Pinpoint the cell where the given text exists, returning its [X, Y] midpoint coordinate. 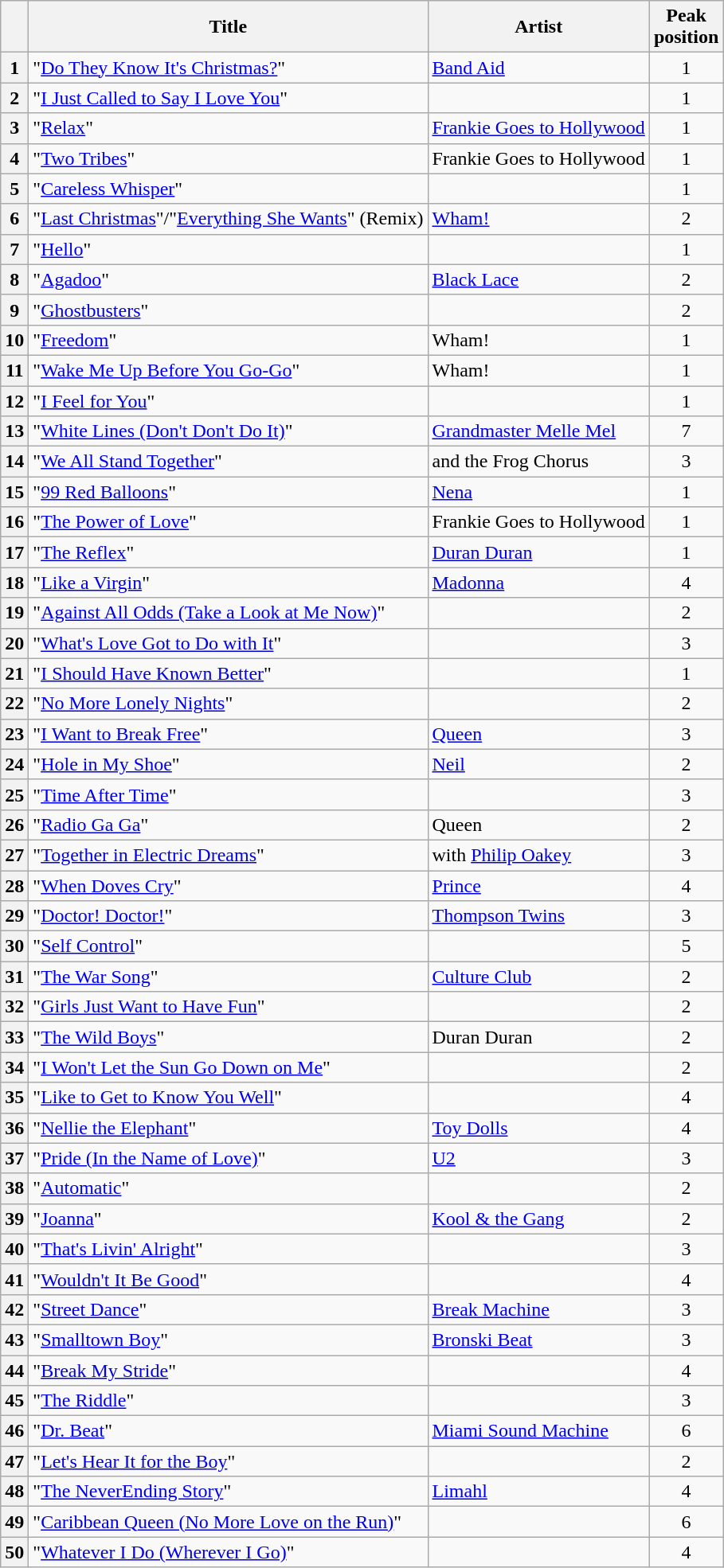
"Smalltown Boy" [228, 1340]
Culture Club [538, 977]
"No More Lonely Nights" [228, 704]
"Radio Ga Ga" [228, 825]
and the Frog Chorus [538, 462]
"When Doves Cry" [228, 886]
44 [14, 1370]
Thompson Twins [538, 916]
41 [14, 1279]
Band Aid [538, 68]
20 [14, 643]
"The Reflex" [228, 552]
47 [14, 1461]
"I Just Called to Say I Love You" [228, 98]
49 [14, 1522]
11 [14, 370]
"Doctor! Doctor!" [228, 916]
"The Riddle" [228, 1401]
"Two Tribes" [228, 158]
"The Wild Boys" [228, 1037]
"Relax" [228, 128]
"Let's Hear It for the Boy" [228, 1461]
"Dr. Beat" [228, 1431]
"The Power of Love" [228, 522]
Peakposition [686, 27]
"99 Red Balloons" [228, 492]
"Street Dance" [228, 1309]
39 [14, 1219]
9 [14, 310]
28 [14, 886]
30 [14, 946]
15 [14, 492]
50 [14, 1552]
"That's Livin' Alright" [228, 1249]
48 [14, 1492]
"Pride (In the Name of Love)" [228, 1158]
8 [14, 279]
"Hello" [228, 249]
"Like to Get to Know You Well" [228, 1098]
21 [14, 673]
"Like a Virgin" [228, 583]
"Break My Stride" [228, 1370]
"We All Stand Together" [228, 462]
26 [14, 825]
18 [14, 583]
"Together in Electric Dreams" [228, 855]
"Nellie the Elephant" [228, 1128]
Nena [538, 492]
38 [14, 1188]
29 [14, 916]
Miami Sound Machine [538, 1431]
22 [14, 704]
19 [14, 613]
36 [14, 1128]
"Caribbean Queen (No More Love on the Run)" [228, 1522]
31 [14, 977]
Grandmaster Melle Mel [538, 431]
"Whatever I Do (Wherever I Go)" [228, 1552]
Kool & the Gang [538, 1219]
24 [14, 764]
"Last Christmas"/"Everything She Wants" (Remix) [228, 219]
Bronski Beat [538, 1340]
"Against All Odds (Take a Look at Me Now)" [228, 613]
"Time After Time" [228, 794]
14 [14, 462]
42 [14, 1309]
Break Machine [538, 1309]
17 [14, 552]
46 [14, 1431]
23 [14, 734]
Black Lace [538, 279]
Artist [538, 27]
"Careless Whisper" [228, 189]
43 [14, 1340]
40 [14, 1249]
37 [14, 1158]
45 [14, 1401]
"Ghostbusters" [228, 310]
"Hole in My Shoe" [228, 764]
Madonna [538, 583]
U2 [538, 1158]
13 [14, 431]
"The NeverEnding Story" [228, 1492]
"Self Control" [228, 946]
Prince [538, 886]
"Wake Me Up Before You Go-Go" [228, 370]
"I Feel for You" [228, 400]
"Joanna" [228, 1219]
"White Lines (Don't Don't Do It)" [228, 431]
34 [14, 1067]
35 [14, 1098]
12 [14, 400]
"Girls Just Want to Have Fun" [228, 1007]
"What's Love Got to Do with It" [228, 643]
Toy Dolls [538, 1128]
"I Won't Let the Sun Go Down on Me" [228, 1067]
"Wouldn't It Be Good" [228, 1279]
Title [228, 27]
"Agadoo" [228, 279]
33 [14, 1037]
25 [14, 794]
16 [14, 522]
"The War Song" [228, 977]
"Do They Know It's Christmas?" [228, 68]
"I Want to Break Free" [228, 734]
27 [14, 855]
32 [14, 1007]
"Freedom" [228, 340]
"I Should Have Known Better" [228, 673]
"Automatic" [228, 1188]
10 [14, 340]
with Philip Oakey [538, 855]
Limahl [538, 1492]
Neil [538, 764]
